Pinpoint the cell where the given text exists, returning its [X, Y] midpoint coordinate. 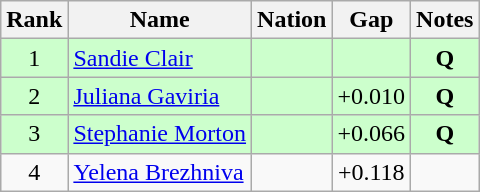
Nation [292, 20]
1 [34, 58]
Name [160, 20]
+0.118 [372, 172]
+0.010 [372, 96]
Juliana Gaviria [160, 96]
Rank [34, 20]
Sandie Clair [160, 58]
4 [34, 172]
Notes [445, 20]
Gap [372, 20]
+0.066 [372, 134]
Yelena Brezhniva [160, 172]
Stephanie Morton [160, 134]
3 [34, 134]
2 [34, 96]
